From the cell containing the given text, extract its center point as (x, y) coordinate. 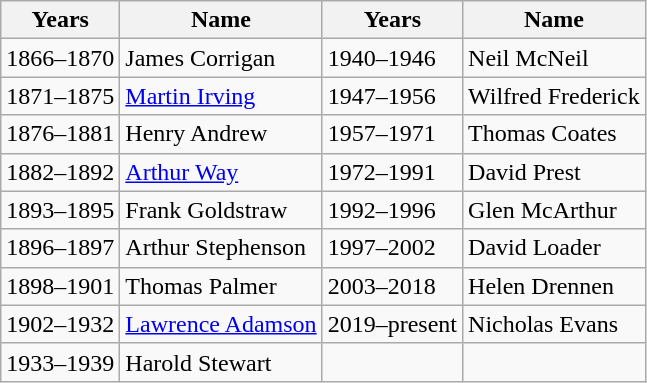
Neil McNeil (554, 58)
1866–1870 (60, 58)
1876–1881 (60, 134)
Frank Goldstraw (221, 210)
Martin Irving (221, 96)
2003–2018 (392, 286)
Helen Drennen (554, 286)
Wilfred Frederick (554, 96)
1972–1991 (392, 172)
David Prest (554, 172)
1882–1892 (60, 172)
Glen McArthur (554, 210)
1947–1956 (392, 96)
1957–1971 (392, 134)
1902–1932 (60, 324)
1992–1996 (392, 210)
1940–1946 (392, 58)
Lawrence Adamson (221, 324)
1896–1897 (60, 248)
Thomas Palmer (221, 286)
1997–2002 (392, 248)
1933–1939 (60, 362)
David Loader (554, 248)
1871–1875 (60, 96)
2019–present (392, 324)
Thomas Coates (554, 134)
James Corrigan (221, 58)
1898–1901 (60, 286)
Arthur Stephenson (221, 248)
Harold Stewart (221, 362)
Henry Andrew (221, 134)
Nicholas Evans (554, 324)
Arthur Way (221, 172)
1893–1895 (60, 210)
